Pinpoint the cell where the given text exists, returning its (X, Y) midpoint coordinate. 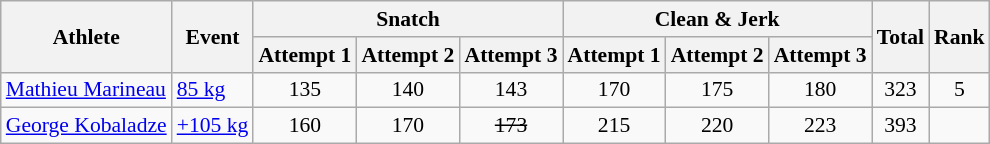
Rank (960, 36)
175 (718, 90)
173 (510, 126)
Mathieu Marineau (86, 90)
Total (900, 36)
+105 kg (213, 126)
393 (900, 126)
135 (304, 90)
215 (614, 126)
143 (510, 90)
George Kobaladze (86, 126)
180 (820, 90)
323 (900, 90)
85 kg (213, 90)
Clean & Jerk (718, 19)
160 (304, 126)
Event (213, 36)
140 (408, 90)
5 (960, 90)
Athlete (86, 36)
Snatch (408, 19)
223 (820, 126)
220 (718, 126)
